Search for the cell housing the specified text and yield its [X, Y] center coordinate. 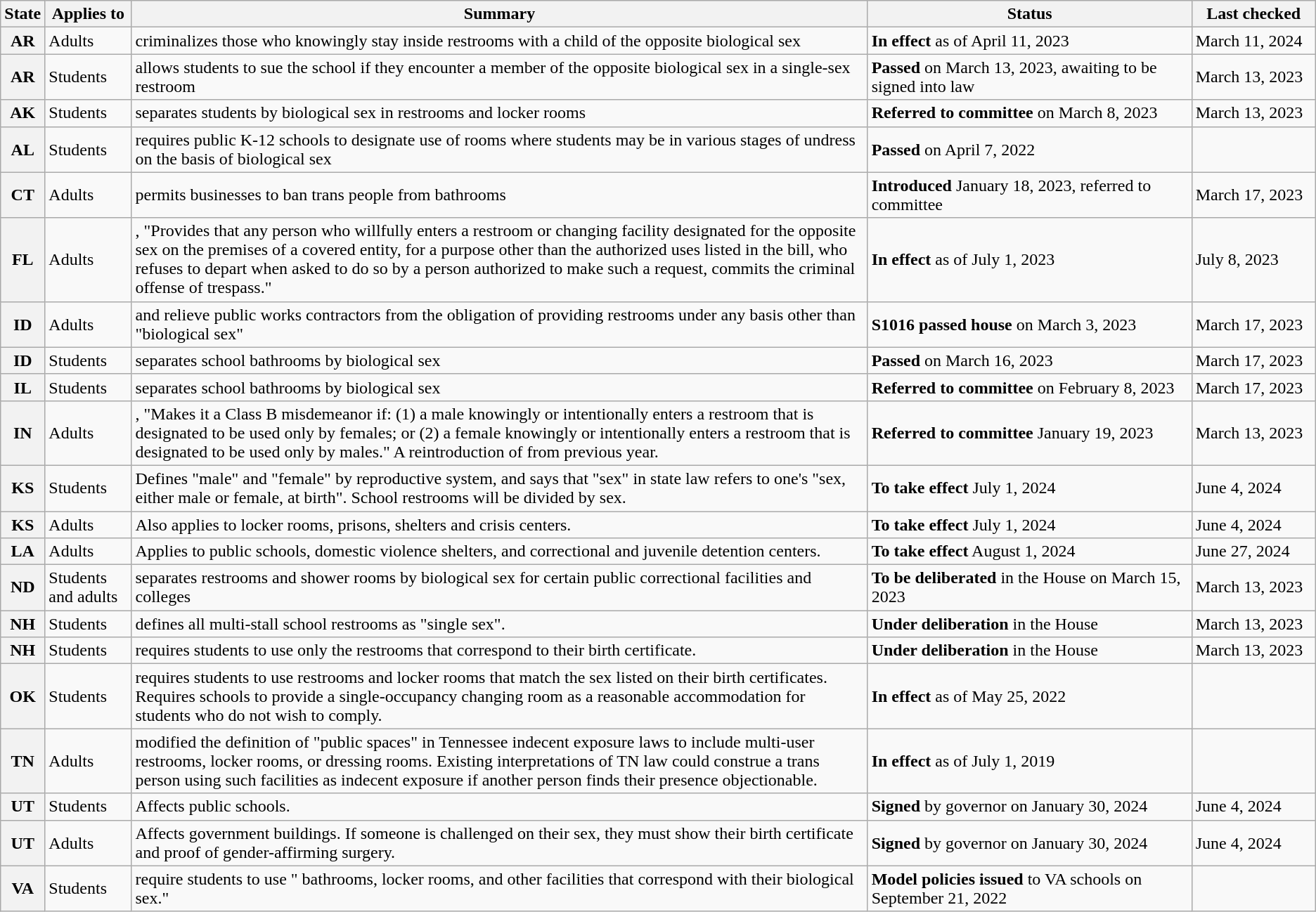
June 27, 2024 [1253, 552]
To be deliberated in the House on March 15, 2023 [1029, 587]
CT [22, 195]
Applies to public schools, domestic violence shelters, and correctional and juvenile detention centers. [499, 552]
Also applies to locker rooms, prisons, shelters and crisis centers. [499, 525]
VA [22, 888]
Introduced January 18, 2023, referred to committee [1029, 195]
FL [22, 260]
In effect as of July 1, 2023 [1029, 260]
Last checked [1253, 14]
LA [22, 552]
IL [22, 387]
Status [1029, 14]
S1016 passed house on March 3, 2023 [1029, 325]
IN [22, 433]
Referred to committee on February 8, 2023 [1029, 387]
defines all multi-stall school restrooms as "single sex". [499, 624]
To take effect August 1, 2024 [1029, 552]
and relieve public works contractors from the obligation of providing restrooms under any basis other than "biological sex" [499, 325]
State [22, 14]
In effect as of July 1, 2019 [1029, 761]
July 8, 2023 [1253, 260]
March 11, 2024 [1253, 41]
ND [22, 587]
Referred to committee January 19, 2023 [1029, 433]
separates restrooms and shower rooms by biological sex for certain public correctional facilities and colleges [499, 587]
Passed on April 7, 2022 [1029, 149]
require students to use " bathrooms, locker rooms, and other facilities that correspond with their biological sex." [499, 888]
In effect as of April 11, 2023 [1029, 41]
requires students to use only the restrooms that correspond to their birth certificate. [499, 651]
Applies to [89, 14]
Model policies issued to VA schools on September 21, 2022 [1029, 888]
permits businesses to ban trans people from bathrooms [499, 195]
Affects public schools. [499, 807]
criminalizes those who knowingly stay inside restrooms with a child of the opposite biological sex [499, 41]
Referred to committee on March 8, 2023 [1029, 113]
Passed on March 16, 2023 [1029, 360]
Passed on March 13, 2023, awaiting to be signed into law [1029, 77]
OK [22, 696]
separates students by biological sex in restrooms and locker rooms [499, 113]
allows students to sue the school if they encounter a member of the opposite biological sex in a single-sex restroom [499, 77]
requires public K-12 schools to designate use of rooms where students may be in various stages of undress on the basis of biological sex [499, 149]
AK [22, 113]
In effect as of May 25, 2022 [1029, 696]
AL [22, 149]
Affects government buildings. If someone is challenged on their sex, they must show their birth certificate and proof of gender-affirming surgery. [499, 843]
Students and adults [89, 587]
TN [22, 761]
Summary [499, 14]
